Locate the cell with the specified text and output its [X, Y] center coordinate. 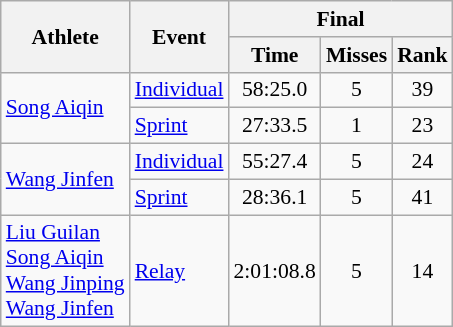
Rank [422, 55]
23 [422, 126]
28:36.1 [275, 197]
Time [275, 55]
Athlete [66, 36]
Wang Jinfen [66, 180]
27:33.5 [275, 126]
Misses [356, 55]
1 [356, 126]
41 [422, 197]
2:01:08.8 [275, 271]
Liu Guilan Song Aiqin Wang Jinping Wang Jinfen [66, 271]
58:25.0 [275, 90]
Relay [180, 271]
Event [180, 36]
55:27.4 [275, 162]
14 [422, 271]
Final [341, 19]
Song Aiqin [66, 108]
24 [422, 162]
39 [422, 90]
